Scan for the cell matching the given text and deliver its (x, y) coordinate at center. 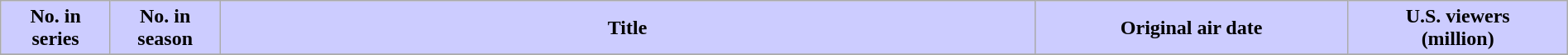
Title (627, 28)
No. inseries (56, 28)
No. inseason (165, 28)
U.S. viewers(million) (1457, 28)
Original air date (1191, 28)
